Extract the (X, Y) coordinate from the center of the cell holding the provided text.  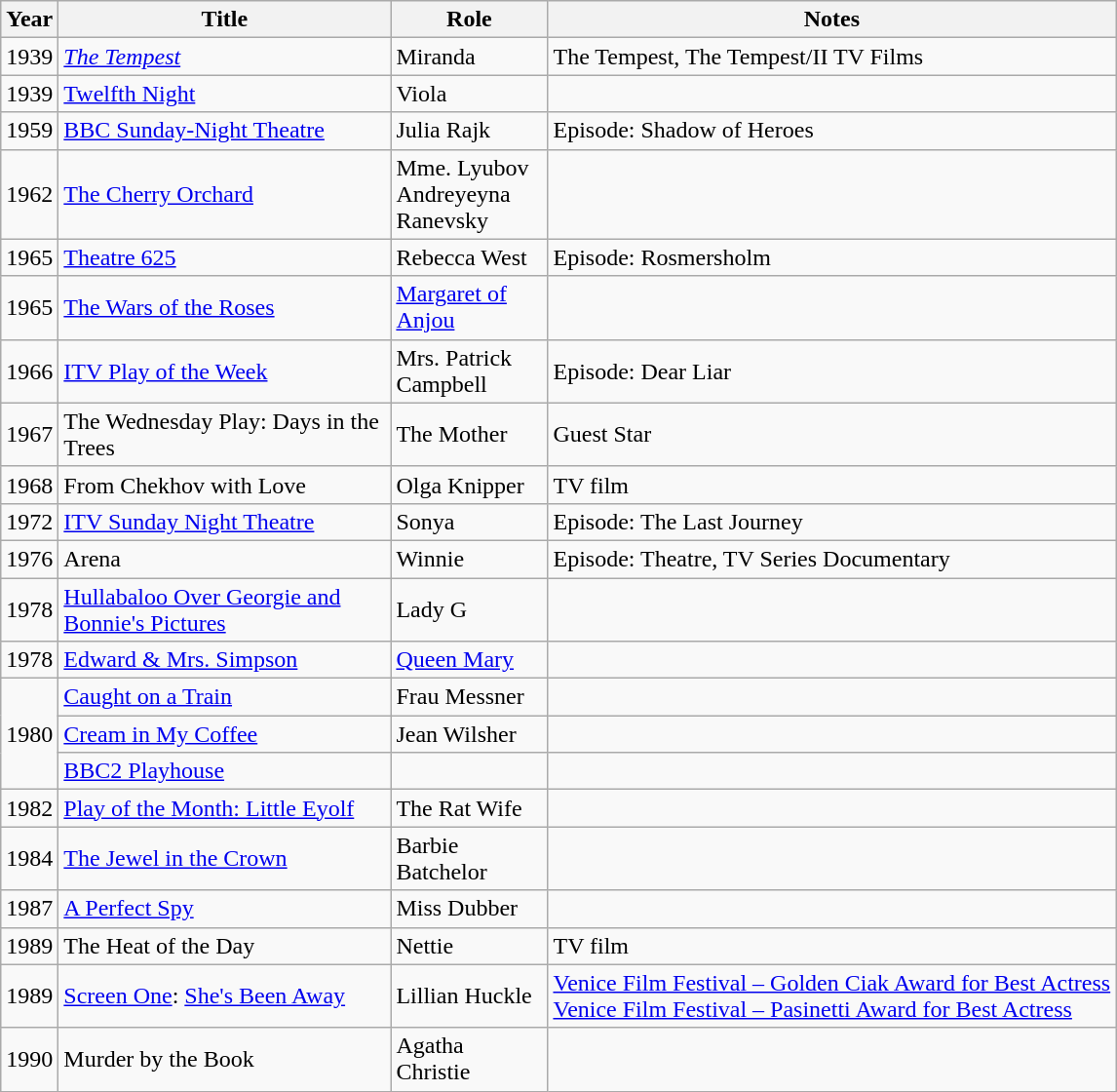
1966 (29, 370)
Frau Messner (470, 697)
1976 (29, 559)
Margaret of Anjou (470, 308)
Notes (832, 19)
1980 (29, 734)
Agatha Christie (470, 1059)
Venice Film Festival – Golden Ciak Award for Best ActressVenice Film Festival – Pasinetti Award for Best Actress (832, 996)
ITV Sunday Night Theatre (224, 522)
Mrs. Patrick Campbell (470, 370)
1967 (29, 435)
BBC2 Playhouse (224, 771)
Sonya (470, 522)
Twelfth Night (224, 94)
Olga Knipper (470, 485)
Hullabaloo Over Georgie and Bonnie's Pictures (224, 608)
Queen Mary (470, 660)
ITV Play of the Week (224, 370)
The Jewel in the Crown (224, 858)
Jean Wilsher (470, 734)
Lillian Huckle (470, 996)
1968 (29, 485)
Barbie Batchelor (470, 858)
1987 (29, 909)
Miss Dubber (470, 909)
Episode: The Last Journey (832, 522)
Theatre 625 (224, 257)
1984 (29, 858)
BBC Sunday-Night Theatre (224, 131)
Arena (224, 559)
Screen One: She's Been Away (224, 996)
Viola (470, 94)
Episode: Shadow of Heroes (832, 131)
1982 (29, 808)
Title (224, 19)
1962 (29, 194)
Nettie (470, 946)
Winnie (470, 559)
Play of the Month: Little Eyolf (224, 808)
Episode: Rosmersholm (832, 257)
Cream in My Coffee (224, 734)
Guest Star (832, 435)
The Tempest (224, 57)
Miranda (470, 57)
Edward & Mrs. Simpson (224, 660)
Julia Rajk (470, 131)
The Tempest, The Tempest/II TV Films (832, 57)
The Wednesday Play: Days in the Trees (224, 435)
1959 (29, 131)
Episode: Dear Liar (832, 370)
Episode: Theatre, TV Series Documentary (832, 559)
The Mother (470, 435)
The Wars of the Roses (224, 308)
1990 (29, 1059)
The Rat Wife (470, 808)
Mme. Lyubov Andreyeyna Ranevsky (470, 194)
Caught on a Train (224, 697)
Rebecca West (470, 257)
Year (29, 19)
Murder by the Book (224, 1059)
A Perfect Spy (224, 909)
The Heat of the Day (224, 946)
1972 (29, 522)
Role (470, 19)
Lady G (470, 608)
The Cherry Orchard (224, 194)
From Chekhov with Love (224, 485)
